Return the (x, y) coordinate for the center point of the cell that contains the specified text.  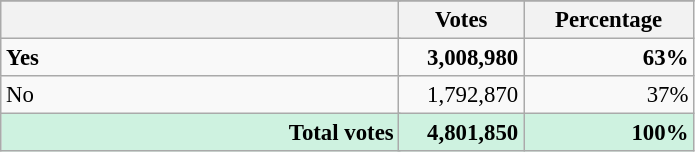
Total votes (200, 133)
Votes (462, 20)
3,008,980 (462, 58)
Percentage (609, 20)
100% (609, 133)
1,792,870 (462, 95)
No (200, 95)
63% (609, 58)
Yes (200, 58)
37% (609, 95)
4,801,850 (462, 133)
